Pinpoint the cell where the given text exists, returning its (X, Y) midpoint coordinate. 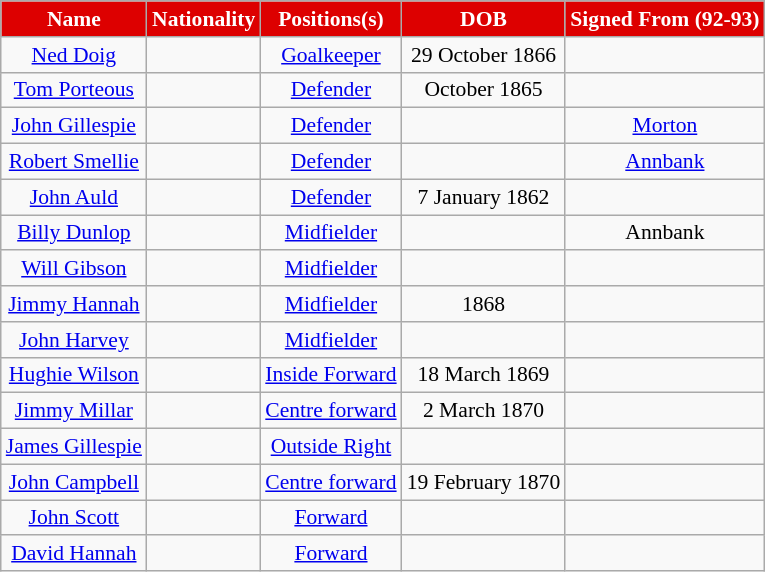
Inside Forward (330, 375)
Outside Right (330, 447)
Billy Dunlop (74, 233)
29 October 1866 (484, 55)
John Auld (74, 197)
DOB (484, 19)
James Gillespie (74, 447)
Jimmy Millar (74, 411)
David Hannah (74, 554)
Tom Porteous (74, 90)
John Gillespie (74, 126)
19 February 1870 (484, 482)
Will Gibson (74, 269)
1868 (484, 304)
Jimmy Hannah (74, 304)
18 March 1869 (484, 375)
John Campbell (74, 482)
John Harvey (74, 340)
Goalkeeper (330, 55)
7 January 1862 (484, 197)
October 1865 (484, 90)
Robert Smellie (74, 162)
Ned Doig (74, 55)
2 March 1870 (484, 411)
Signed From (92-93) (664, 19)
Name (74, 19)
Nationality (204, 19)
Positions(s) (330, 19)
John Scott (74, 518)
Hughie Wilson (74, 375)
Morton (664, 126)
